Search for the cell housing the specified text and yield its (x, y) center coordinate. 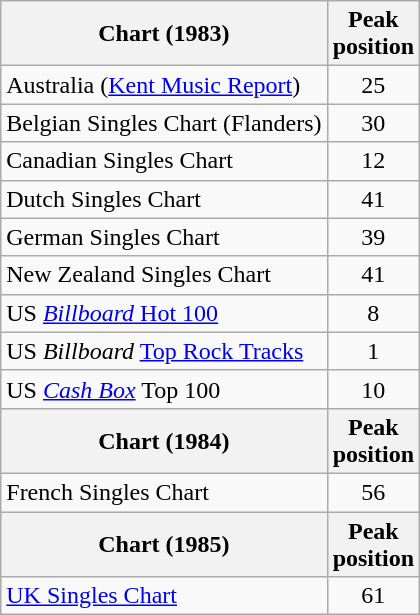
1 (373, 351)
25 (373, 85)
30 (373, 123)
Belgian Singles Chart (Flanders) (164, 123)
New Zealand Singles Chart (164, 275)
US Cash Box Top 100 (164, 389)
Dutch Singles Chart (164, 199)
Australia (Kent Music Report) (164, 85)
39 (373, 237)
12 (373, 161)
US Billboard Hot 100 (164, 313)
Chart (1985) (164, 544)
8 (373, 313)
French Singles Chart (164, 492)
Chart (1983) (164, 34)
56 (373, 492)
US Billboard Top Rock Tracks (164, 351)
Chart (1984) (164, 440)
UK Singles Chart (164, 596)
10 (373, 389)
61 (373, 596)
German Singles Chart (164, 237)
Canadian Singles Chart (164, 161)
